From the cell containing the given text, extract its center point as (X, Y) coordinate. 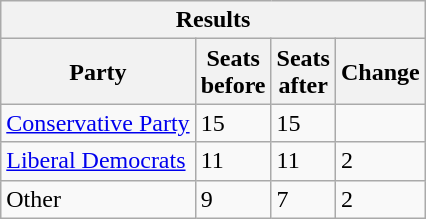
Seatsbefore (233, 72)
Other (98, 199)
Liberal Democrats (98, 161)
Change (380, 72)
Results (213, 20)
7 (303, 199)
9 (233, 199)
Conservative Party (98, 123)
Seatsafter (303, 72)
Party (98, 72)
